Scan for the cell matching the given text and deliver its (x, y) coordinate at center. 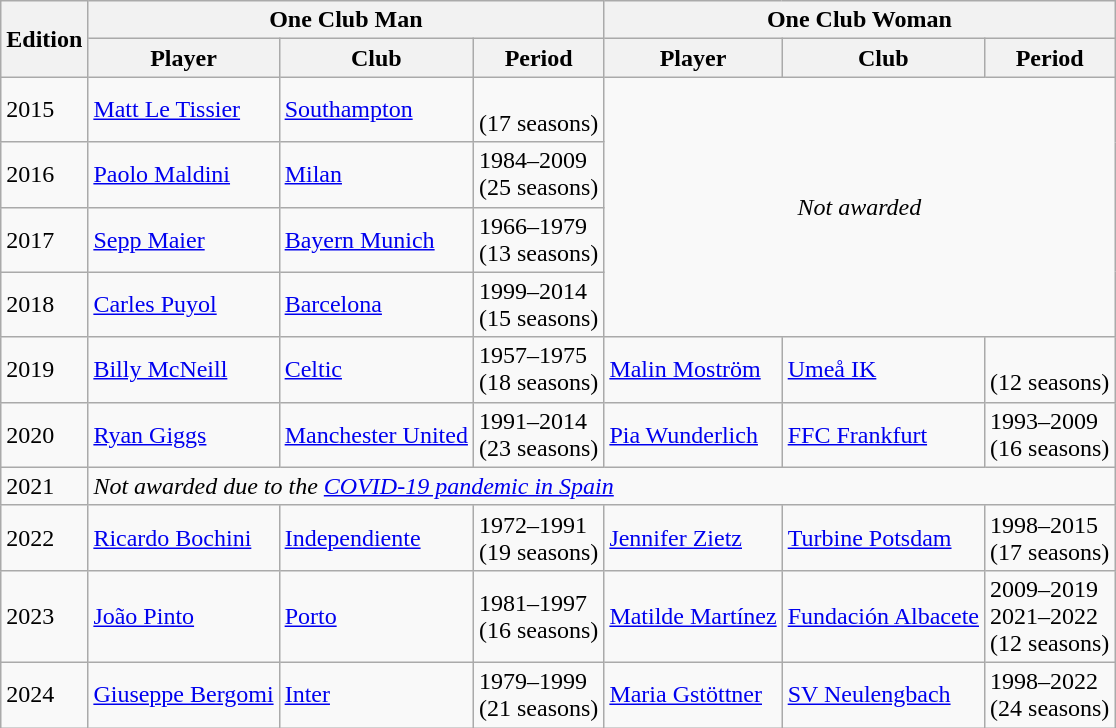
1999–2014(15 seasons) (538, 304)
2009–20192021–2022(12 seasons) (1050, 616)
2024 (44, 694)
Bayern Munich (376, 240)
2021 (44, 486)
1991–2014(23 seasons) (538, 434)
Malin Moström (693, 370)
1957–1975(18 seasons) (538, 370)
Porto (376, 616)
Paolo Maldini (184, 174)
2018 (44, 304)
SV Neulengbach (883, 694)
Ricardo Bochini (184, 538)
2015 (44, 110)
2020 (44, 434)
Matt Le Tissier (184, 110)
Fundación Albacete (883, 616)
2019 (44, 370)
Sepp Maier (184, 240)
2016 (44, 174)
Billy McNeill (184, 370)
Jennifer Zietz (693, 538)
FFC Frankfurt (883, 434)
1984–2009(25 seasons) (538, 174)
Independiente (376, 538)
Turbine Potsdam (883, 538)
Not awarded due to the COVID-19 pandemic in Spain (602, 486)
Not awarded (860, 207)
Southampton (376, 110)
1998–2015(17 seasons) (1050, 538)
Manchester United (376, 434)
2023 (44, 616)
Umeå IK (883, 370)
(17 seasons) (538, 110)
2017 (44, 240)
1979–1999(21 seasons) (538, 694)
Ryan Giggs (184, 434)
João Pinto (184, 616)
1993–2009(16 seasons) (1050, 434)
1972–1991(19 seasons) (538, 538)
2022 (44, 538)
1981–1997(16 seasons) (538, 616)
Giuseppe Bergomi (184, 694)
Milan (376, 174)
1998–2022(24 seasons) (1050, 694)
One Club Man (346, 20)
1966–1979(13 seasons) (538, 240)
One Club Woman (860, 20)
Edition (44, 39)
(12 seasons) (1050, 370)
Inter (376, 694)
Carles Puyol (184, 304)
Barcelona (376, 304)
Maria Gstöttner (693, 694)
Celtic (376, 370)
Matilde Martínez (693, 616)
Pia Wunderlich (693, 434)
